Find where the given text appears and provide that cell's center as [X, Y] coordinate. 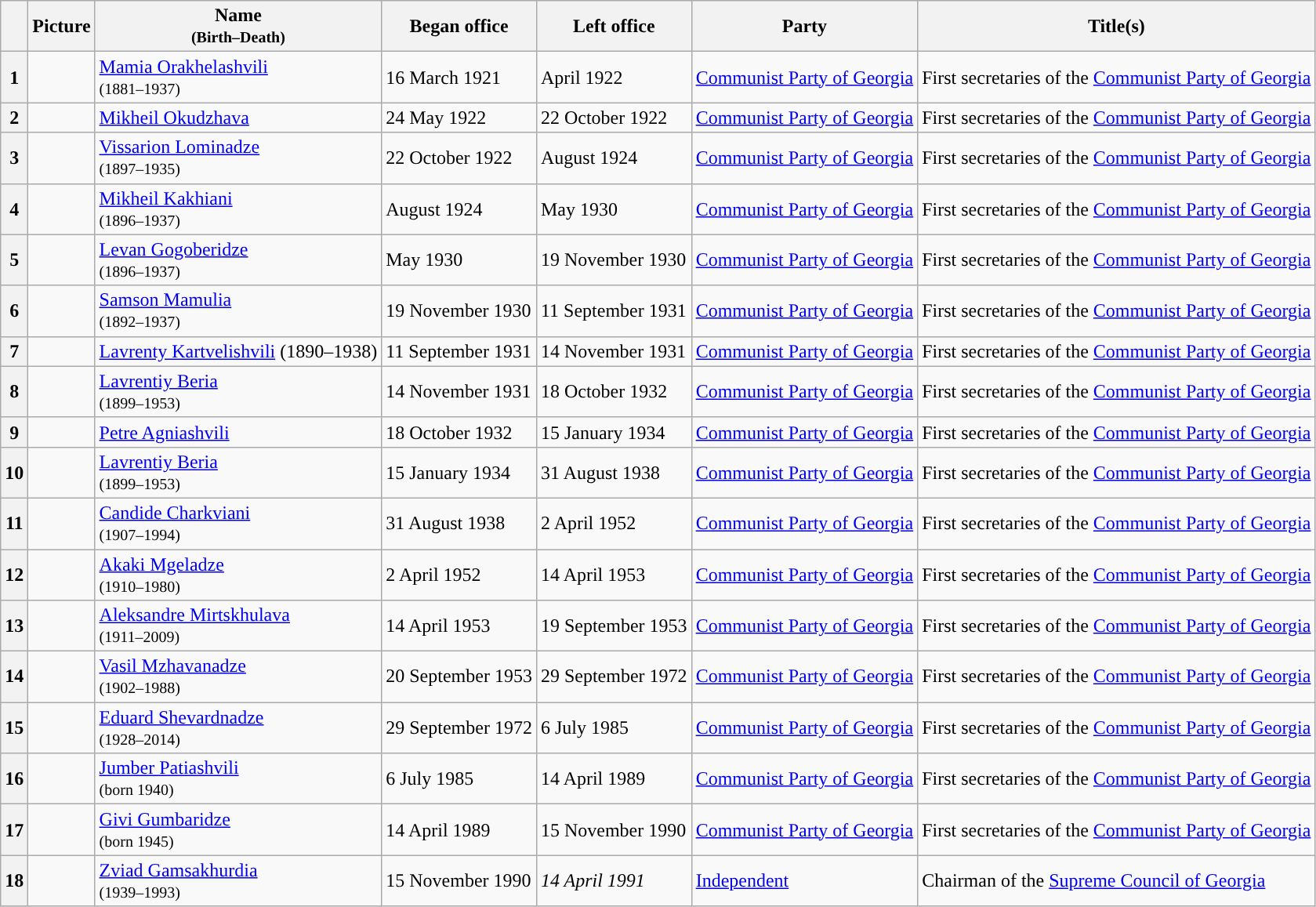
Vasil Mzhavanadze (1902–1988) [238, 677]
Akaki Mgeladze(1910–1980) [238, 574]
Jumber Patiashvili (born 1940) [238, 779]
Levan Gogoberidze (1896–1937) [238, 260]
Samson Mamulia(1892–1937) [238, 310]
18 [14, 881]
Zviad Gamsakhurdia(1939–1993) [238, 881]
2 [14, 118]
Began office [459, 27]
1 [14, 77]
Party [804, 27]
Chairman of the Supreme Council of Georgia [1116, 881]
Vissarion Lominadze (1897–1935) [238, 158]
16 March 1921 [459, 77]
4 [14, 209]
17 [14, 829]
Mikheil Kakhiani (1896–1937) [238, 209]
Candide Charkviani(1907–1994) [238, 524]
Picture [61, 27]
8 [14, 392]
Givi Gumbaridze (born 1945) [238, 829]
April 1922 [614, 77]
Petre Agniashvili [238, 432]
12 [14, 574]
24 May 1922 [459, 118]
Eduard Shevardnadze (1928–2014) [238, 727]
14 April 1991 [614, 881]
11 [14, 524]
3 [14, 158]
Mikheil Okudzhava [238, 118]
Mamia Orakhelashvili(1881–1937) [238, 77]
Lavrenty Kartvelishvili (1890–1938) [238, 351]
10 [14, 472]
Name(Birth–Death) [238, 27]
7 [14, 351]
14 [14, 677]
Aleksandre Mirtskhulava (1911–2009) [238, 626]
9 [14, 432]
Left office [614, 27]
15 [14, 727]
20 September 1953 [459, 677]
19 September 1953 [614, 626]
16 [14, 779]
6 [14, 310]
5 [14, 260]
Independent [804, 881]
Title(s) [1116, 27]
13 [14, 626]
